Locate the cell with the specified text and output its [X, Y] center coordinate. 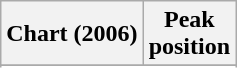
Chart (2006) [72, 34]
Peakposition [189, 34]
